Locate the cell with the specified text and output its (x, y) center coordinate. 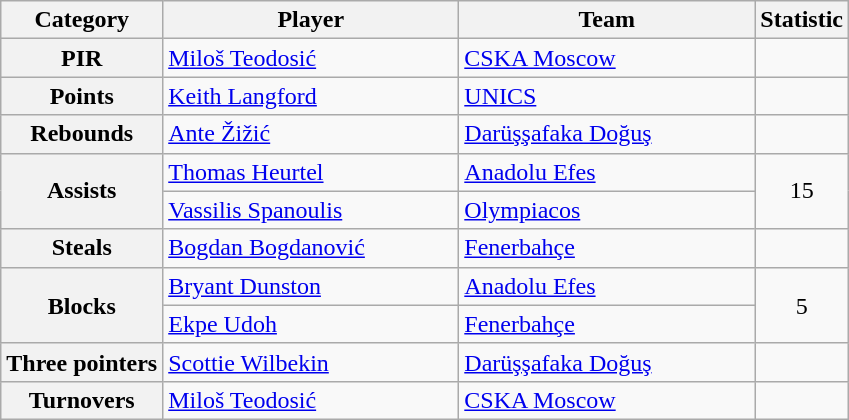
PIR (82, 58)
Team (607, 20)
Three pointers (82, 362)
Assists (82, 191)
Category (82, 20)
Thomas Heurtel (311, 172)
Turnovers (82, 400)
Olympiacos (607, 210)
Ekpe Udoh (311, 324)
Ante Žižić (311, 134)
Keith Langford (311, 96)
UNICS (607, 96)
Rebounds (82, 134)
Points (82, 96)
Bogdan Bogdanović (311, 248)
Steals (82, 248)
Blocks (82, 305)
Scottie Wilbekin (311, 362)
Player (311, 20)
Bryant Dunston (311, 286)
Statistic (802, 20)
Vassilis Spanoulis (311, 210)
5 (802, 305)
15 (802, 191)
